Identify which cell holds the provided text, then report its (x, y) central coordinate. 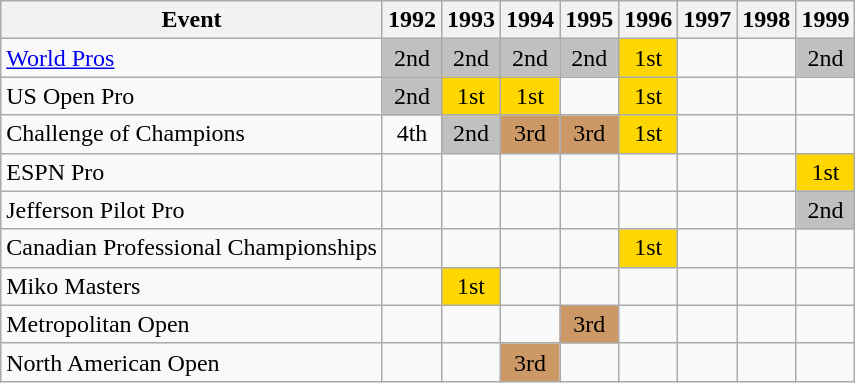
Canadian Professional Championships (192, 248)
1993 (472, 20)
North American Open (192, 362)
1996 (648, 20)
1998 (766, 20)
4th (412, 134)
US Open Pro (192, 96)
1999 (826, 20)
Jefferson Pilot Pro (192, 210)
Challenge of Champions (192, 134)
Event (192, 20)
1995 (590, 20)
1992 (412, 20)
1994 (530, 20)
World Pros (192, 58)
Miko Masters (192, 286)
1997 (708, 20)
ESPN Pro (192, 172)
Metropolitan Open (192, 324)
